Capture the cell that displays the provided text and extract its (x, y) central coordinate. 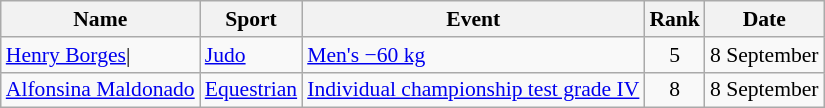
Equestrian (251, 90)
Event (473, 19)
Henry Borges| (100, 55)
Individual championship test grade IV (473, 90)
Men's −60 kg (473, 55)
Alfonsina Maldonado (100, 90)
Rank (674, 19)
5 (674, 55)
8 (674, 90)
Sport (251, 19)
Judo (251, 55)
Date (764, 19)
Name (100, 19)
